Determine the [X, Y] coordinate at the center of the cell enclosing the given text.  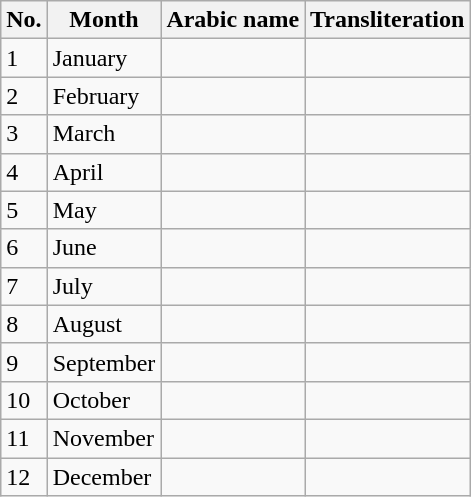
4 [24, 172]
5 [24, 210]
June [104, 248]
August [104, 324]
1 [24, 58]
Month [104, 20]
October [104, 400]
May [104, 210]
Transliteration [388, 20]
2 [24, 96]
December [104, 477]
11 [24, 438]
February [104, 96]
September [104, 362]
10 [24, 400]
12 [24, 477]
3 [24, 134]
July [104, 286]
March [104, 134]
No. [24, 20]
January [104, 58]
November [104, 438]
9 [24, 362]
8 [24, 324]
Arabic name [233, 20]
6 [24, 248]
April [104, 172]
7 [24, 286]
